Search for the cell housing the specified text and yield its [X, Y] center coordinate. 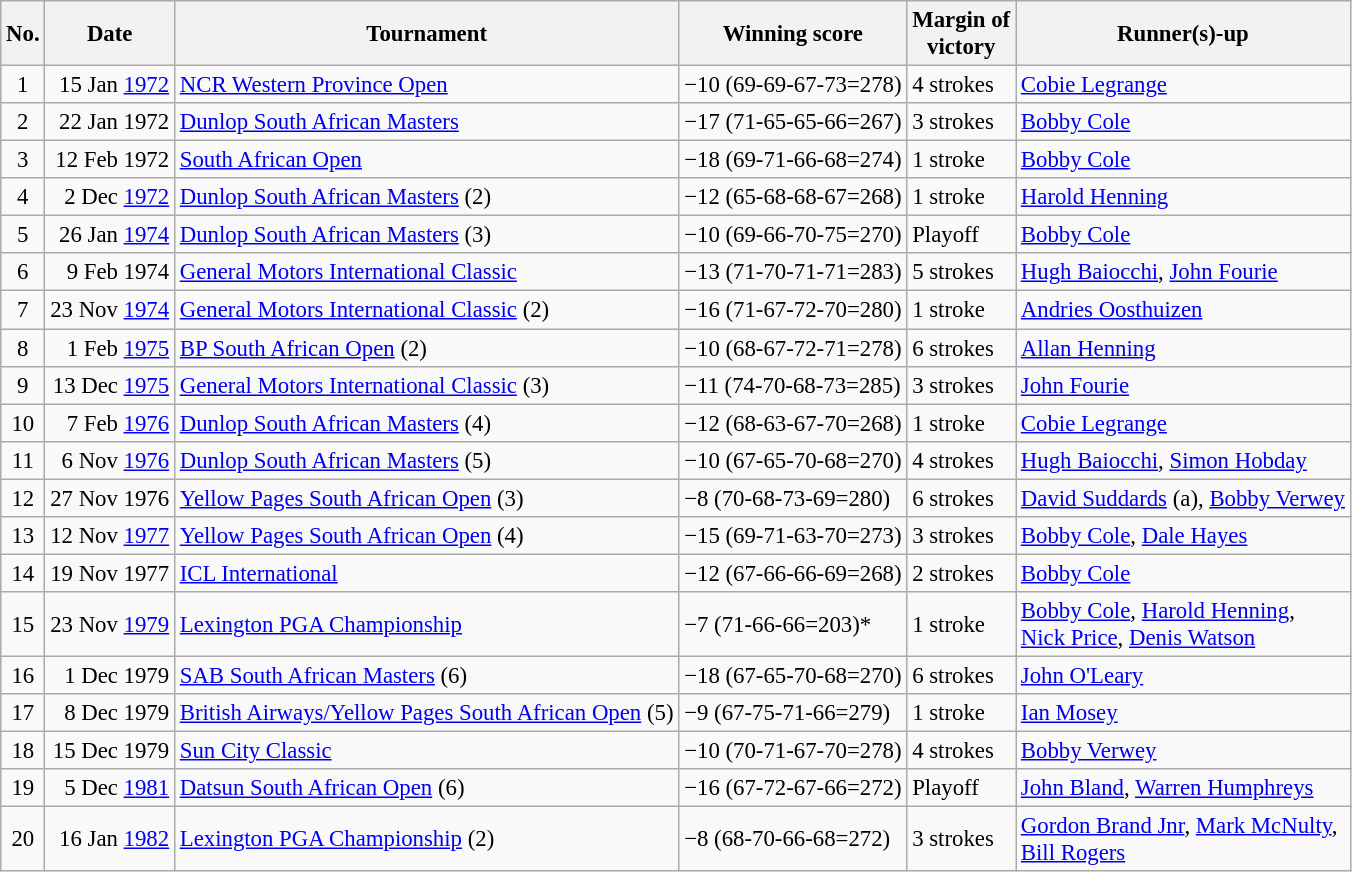
Tournament [426, 34]
−17 (71-65-65-66=267) [793, 122]
17 [23, 713]
2 [23, 122]
General Motors International Classic (3) [426, 385]
6 [23, 273]
Ian Mosey [1184, 713]
Lexington PGA Championship [426, 624]
16 [23, 675]
10 [23, 423]
David Suddards (a), Bobby Verwey [1184, 498]
23 Nov 1974 [110, 310]
16 Jan 1982 [110, 840]
Runner(s)-up [1184, 34]
27 Nov 1976 [110, 498]
Bobby Cole, Harold Henning, Nick Price, Denis Watson [1184, 624]
−10 (70-71-67-70=278) [793, 751]
5 Dec 1981 [110, 788]
13 Dec 1975 [110, 385]
2 Dec 1972 [110, 197]
−7 (71-66-66=203)* [793, 624]
19 Nov 1977 [110, 573]
18 [23, 751]
15 Dec 1979 [110, 751]
John Bland, Warren Humphreys [1184, 788]
3 [23, 160]
12 [23, 498]
−8 (70-68-73-69=280) [793, 498]
General Motors International Classic [426, 273]
Dunlop South African Masters (5) [426, 460]
11 [23, 460]
23 Nov 1979 [110, 624]
8 Dec 1979 [110, 713]
Hugh Baiocchi, John Fourie [1184, 273]
−10 (67-65-70-68=270) [793, 460]
−8 (68-70-66-68=272) [793, 840]
15 Jan 1972 [110, 85]
9 Feb 1974 [110, 273]
Dunlop South African Masters (4) [426, 423]
−9 (67-75-71-66=279) [793, 713]
−18 (69-71-66-68=274) [793, 160]
Dunlop South African Masters (3) [426, 235]
Yellow Pages South African Open (3) [426, 498]
General Motors International Classic (2) [426, 310]
8 [23, 348]
BP South African Open (2) [426, 348]
Margin ofvictory [962, 34]
Bobby Cole, Dale Hayes [1184, 536]
British Airways/Yellow Pages South African Open (5) [426, 713]
Hugh Baiocchi, Simon Hobday [1184, 460]
−12 (68-63-67-70=268) [793, 423]
Lexington PGA Championship (2) [426, 840]
No. [23, 34]
−16 (67-72-67-66=272) [793, 788]
−18 (67-65-70-68=270) [793, 675]
1 [23, 85]
7 Feb 1976 [110, 423]
Sun City Classic [426, 751]
Allan Henning [1184, 348]
19 [23, 788]
5 [23, 235]
4 [23, 197]
2 strokes [962, 573]
−10 (69-66-70-75=270) [793, 235]
22 Jan 1972 [110, 122]
South African Open [426, 160]
14 [23, 573]
7 [23, 310]
−16 (71-67-72-70=280) [793, 310]
Dunlop South African Masters (2) [426, 197]
20 [23, 840]
15 [23, 624]
Andries Oosthuizen [1184, 310]
1 Feb 1975 [110, 348]
Datsun South African Open (6) [426, 788]
NCR Western Province Open [426, 85]
Harold Henning [1184, 197]
−12 (67-66-66-69=268) [793, 573]
Gordon Brand Jnr, Mark McNulty, Bill Rogers [1184, 840]
Yellow Pages South African Open (4) [426, 536]
Winning score [793, 34]
John O'Leary [1184, 675]
−10 (69-69-67-73=278) [793, 85]
SAB South African Masters (6) [426, 675]
John Fourie [1184, 385]
1 Dec 1979 [110, 675]
−12 (65-68-68-67=268) [793, 197]
Dunlop South African Masters [426, 122]
−13 (71-70-71-71=283) [793, 273]
−10 (68-67-72-71=278) [793, 348]
Date [110, 34]
−11 (74-70-68-73=285) [793, 385]
6 Nov 1976 [110, 460]
ICL International [426, 573]
12 Feb 1972 [110, 160]
13 [23, 536]
5 strokes [962, 273]
Bobby Verwey [1184, 751]
−15 (69-71-63-70=273) [793, 536]
26 Jan 1974 [110, 235]
9 [23, 385]
12 Nov 1977 [110, 536]
